From the cell containing the given text, extract its center point as (x, y) coordinate. 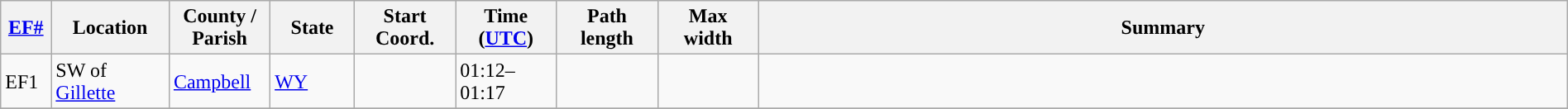
Max width (708, 28)
Start Coord. (404, 28)
EF1 (26, 81)
WY (313, 81)
EF# (26, 28)
Time (UTC) (506, 28)
Location (111, 28)
01:12–01:17 (506, 81)
SW of Gillette (111, 81)
Path length (607, 28)
County / Parish (219, 28)
Summary (1163, 28)
State (313, 28)
Campbell (219, 81)
